Identify which cell holds the provided text, then report its [x, y] central coordinate. 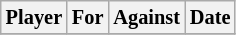
Player [34, 17]
Date [210, 17]
For [88, 17]
Against [146, 17]
